For the text-containing cell, return its midpoint in [x, y] coordinate format. 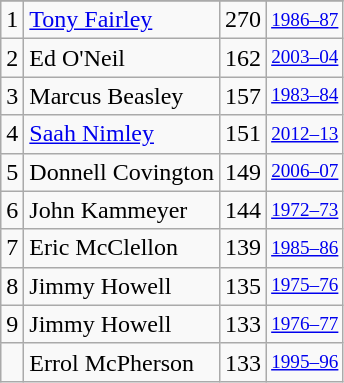
3 [12, 96]
1975–76 [305, 286]
139 [244, 248]
2003–04 [305, 58]
157 [244, 96]
Marcus Beasley [122, 96]
Eric McClellon [122, 248]
7 [12, 248]
1976–77 [305, 324]
Saah Nimley [122, 134]
2 [12, 58]
1986–87 [305, 20]
2012–13 [305, 134]
Tony Fairley [122, 20]
Donnell Covington [122, 172]
1995–96 [305, 362]
1983–84 [305, 96]
1985–86 [305, 248]
2006–07 [305, 172]
Ed O'Neil [122, 58]
8 [12, 286]
5 [12, 172]
4 [12, 134]
162 [244, 58]
270 [244, 20]
149 [244, 172]
John Kammeyer [122, 210]
1972–73 [305, 210]
151 [244, 134]
144 [244, 210]
135 [244, 286]
9 [12, 324]
6 [12, 210]
1 [12, 20]
Errol McPherson [122, 362]
